Detect which cell encompasses the target text, then output its (X, Y) center coordinate. 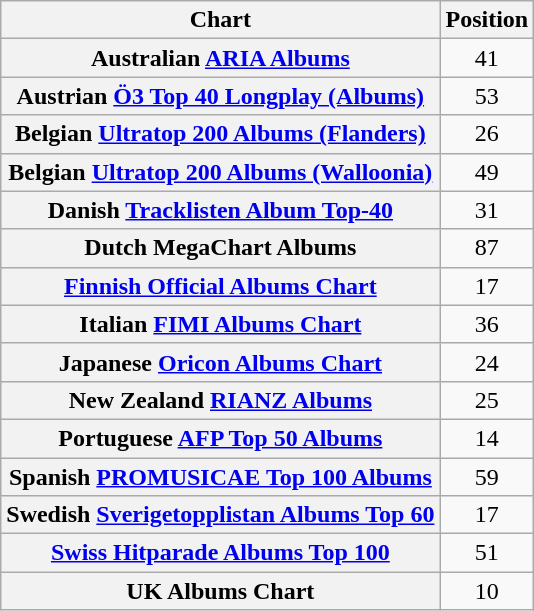
Danish Tracklisten Album Top-40 (220, 210)
53 (487, 96)
Belgian Ultratop 200 Albums (Walloonia) (220, 172)
Position (487, 20)
25 (487, 400)
26 (487, 134)
Swedish Sverigetopplistan Albums Top 60 (220, 515)
Chart (220, 20)
36 (487, 324)
41 (487, 58)
14 (487, 438)
Swiss Hitparade Albums Top 100 (220, 553)
31 (487, 210)
51 (487, 553)
Australian ARIA Albums (220, 58)
UK Albums Chart (220, 591)
Spanish PROMUSICAE Top 100 Albums (220, 477)
New Zealand RIANZ Albums (220, 400)
49 (487, 172)
Austrian Ö3 Top 40 Longplay (Albums) (220, 96)
Italian FIMI Albums Chart (220, 324)
Finnish Official Albums Chart (220, 286)
Portuguese AFP Top 50 Albums (220, 438)
24 (487, 362)
59 (487, 477)
Dutch MegaChart Albums (220, 248)
10 (487, 591)
87 (487, 248)
Belgian Ultratop 200 Albums (Flanders) (220, 134)
Japanese Oricon Albums Chart (220, 362)
